Identify which cell holds the provided text, then report its (X, Y) central coordinate. 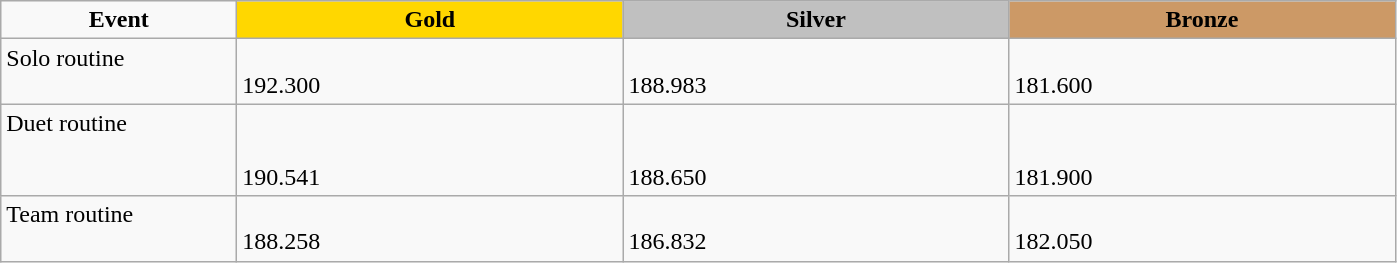
181.600 (1202, 72)
181.900 (1202, 150)
188.258 (430, 228)
Team routine (119, 228)
188.983 (816, 72)
Bronze (1202, 20)
186.832 (816, 228)
Duet routine (119, 150)
190.541 (430, 150)
182.050 (1202, 228)
Event (119, 20)
Silver (816, 20)
192.300 (430, 72)
Solo routine (119, 72)
Gold (430, 20)
188.650 (816, 150)
